For the text-containing cell, return its midpoint in (X, Y) coordinate format. 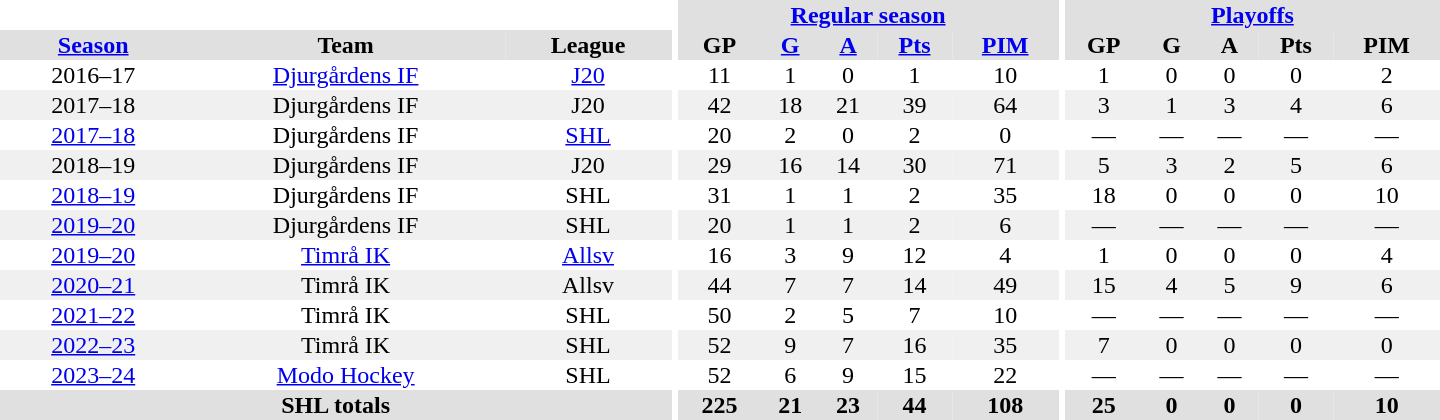
2020–21 (93, 285)
Season (93, 45)
225 (720, 405)
50 (720, 315)
31 (720, 195)
Modo Hockey (345, 375)
64 (1005, 105)
23 (848, 405)
39 (914, 105)
30 (914, 165)
49 (1005, 285)
2021–22 (93, 315)
11 (720, 75)
SHL totals (336, 405)
42 (720, 105)
League (588, 45)
25 (1104, 405)
2022–23 (93, 345)
2016–17 (93, 75)
29 (720, 165)
22 (1005, 375)
108 (1005, 405)
2023–24 (93, 375)
Team (345, 45)
12 (914, 255)
Regular season (868, 15)
71 (1005, 165)
Playoffs (1252, 15)
